Capture the cell that displays the provided text and extract its [x, y] central coordinate. 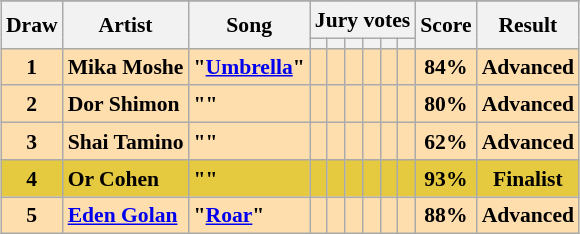
1 [32, 66]
3 [32, 142]
Finalist [528, 178]
62% [446, 142]
Result [528, 24]
4 [32, 178]
93% [446, 178]
Song [250, 24]
5 [32, 216]
Jury votes [362, 20]
Dor Shimon [126, 104]
Mika Moshe [126, 66]
"Umbrella" [250, 66]
Shai Tamino [126, 142]
2 [32, 104]
Or Cohen [126, 178]
Artist [126, 24]
"Roar" [250, 216]
Draw [32, 24]
Score [446, 24]
88% [446, 216]
80% [446, 104]
Eden Golan [126, 216]
84% [446, 66]
